For the text-containing cell, return its midpoint in [X, Y] coordinate format. 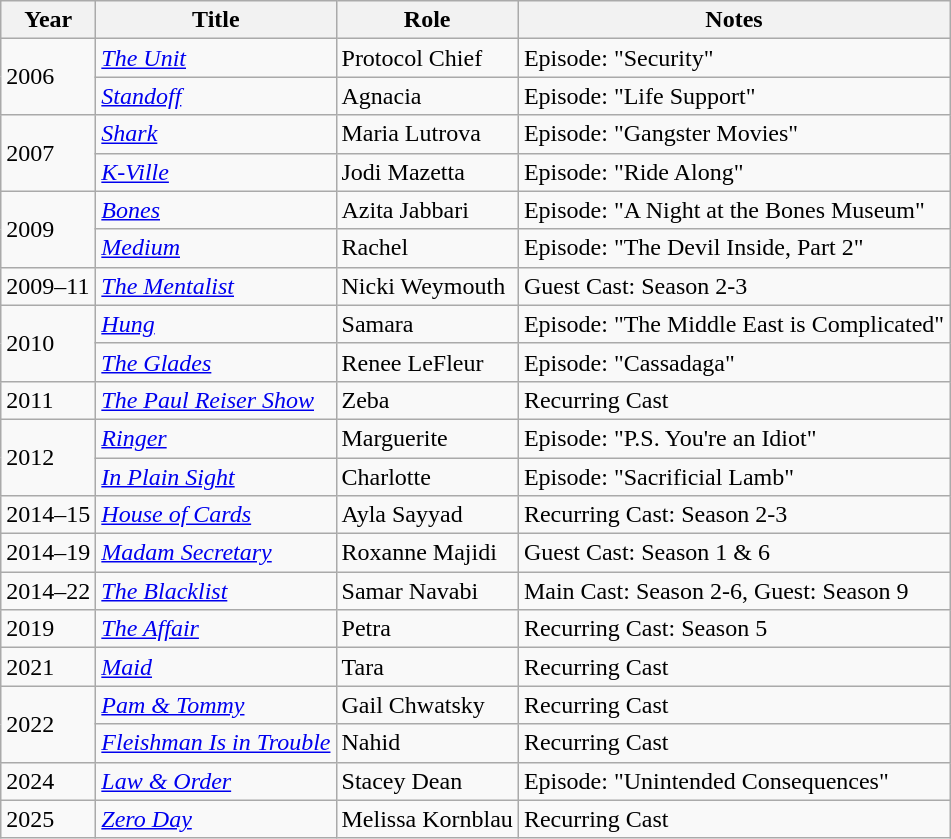
Zeba [427, 400]
Jodi Mazetta [427, 172]
Episode: "Life Support" [734, 96]
Hung [216, 324]
Law & Order [216, 781]
Episode: "Unintended Consequences" [734, 781]
The Glades [216, 362]
Charlotte [427, 477]
Renee LeFleur [427, 362]
Episode: "The Devil Inside, Part 2" [734, 248]
2024 [48, 781]
K-Ville [216, 172]
The Paul Reiser Show [216, 400]
Melissa Kornblau [427, 819]
2014–15 [48, 515]
Episode: "Security" [734, 58]
Zero Day [216, 819]
The Mentalist [216, 286]
Episode: "P.S. You're an Idiot" [734, 438]
2007 [48, 153]
2009–11 [48, 286]
Guest Cast: Season 1 & 6 [734, 553]
2014–22 [48, 591]
The Affair [216, 629]
Episode: "The Middle East is Complicated" [734, 324]
Marguerite [427, 438]
Tara [427, 667]
Episode: "Gangster Movies" [734, 134]
Agnacia [427, 96]
Episode: "Ride Along" [734, 172]
Main Cast: Season 2-6, Guest: Season 9 [734, 591]
Samar Navabi [427, 591]
Episode: "Sacrificial Lamb" [734, 477]
The Blacklist [216, 591]
Bones [216, 210]
Guest Cast: Season 2-3 [734, 286]
Recurring Cast: Season 5 [734, 629]
Episode: "A Night at the Bones Museum" [734, 210]
2019 [48, 629]
Rachel [427, 248]
Madam Secretary [216, 553]
2021 [48, 667]
Title [216, 20]
Azita Jabbari [427, 210]
Stacey Dean [427, 781]
2014–19 [48, 553]
2009 [48, 229]
Year [48, 20]
2011 [48, 400]
Gail Chwatsky [427, 705]
Standoff [216, 96]
Maid [216, 667]
Maria Lutrova [427, 134]
Recurring Cast: Season 2-3 [734, 515]
The Unit [216, 58]
Protocol Chief [427, 58]
House of Cards [216, 515]
Medium [216, 248]
Ayla Sayyad [427, 515]
Nicki Weymouth [427, 286]
In Plain Sight [216, 477]
Shark [216, 134]
Episode: "Cassadaga" [734, 362]
Ringer [216, 438]
Samara [427, 324]
Notes [734, 20]
Roxanne Majidi [427, 553]
Nahid [427, 743]
Pam & Tommy [216, 705]
Fleishman Is in Trouble [216, 743]
Role [427, 20]
2025 [48, 819]
Petra [427, 629]
2012 [48, 457]
2006 [48, 77]
2010 [48, 343]
2022 [48, 724]
